Capture the cell that displays the provided text and extract its [X, Y] central coordinate. 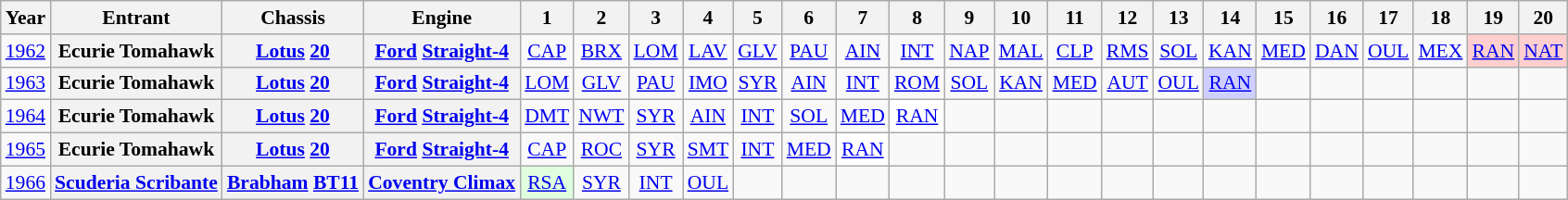
10 [1021, 18]
16 [1336, 18]
SMT [708, 150]
NAT [1543, 51]
AUT [1128, 83]
14 [1231, 18]
19 [1493, 18]
Coventry Climax [441, 182]
Entrant [136, 18]
13 [1178, 18]
Chassis [293, 18]
NWT [601, 117]
1963 [26, 83]
Year [26, 18]
1965 [26, 150]
MAL [1021, 51]
DMT [547, 117]
Engine [441, 18]
Scuderia Scribante [136, 182]
6 [809, 18]
NAP [969, 51]
2 [601, 18]
4 [708, 18]
MEX [1440, 51]
15 [1283, 18]
8 [917, 18]
20 [1543, 18]
9 [969, 18]
Brabham BT11 [293, 182]
RMS [1128, 51]
RSA [547, 182]
ROM [917, 83]
17 [1388, 18]
5 [758, 18]
CLP [1075, 51]
7 [863, 18]
ROC [601, 150]
18 [1440, 18]
DAN [1336, 51]
LAV [708, 51]
11 [1075, 18]
1966 [26, 182]
IMO [708, 83]
3 [656, 18]
1962 [26, 51]
1 [547, 18]
BRX [601, 51]
1964 [26, 117]
12 [1128, 18]
